Identify which cell holds the provided text, then report its (X, Y) central coordinate. 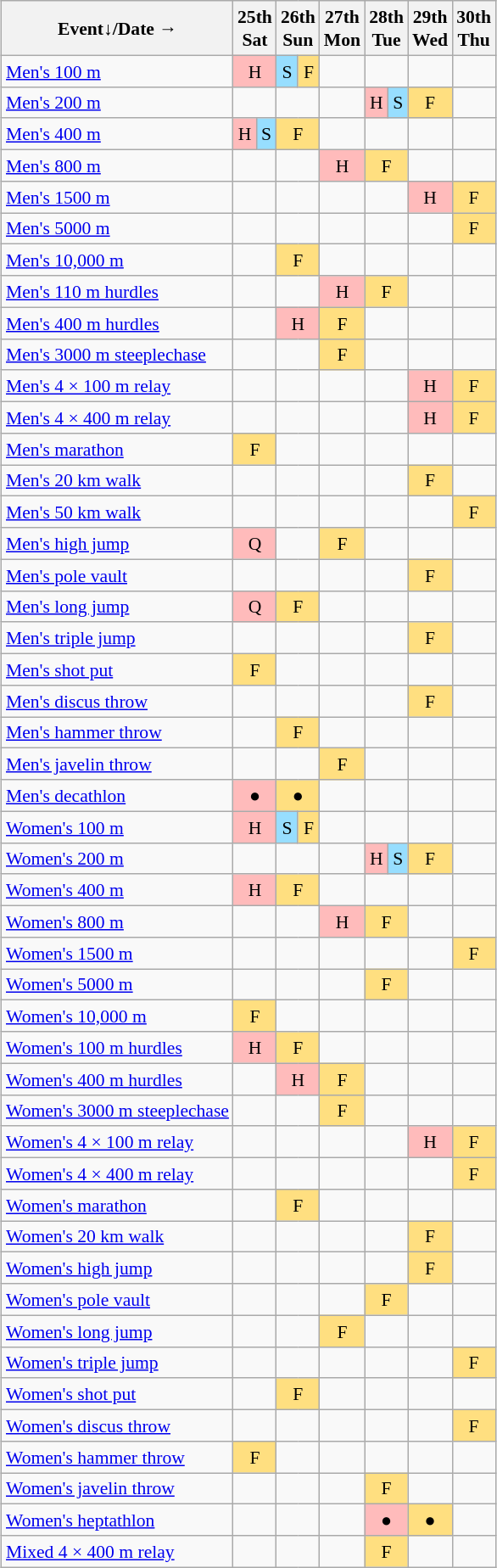
Women's heptathlon (117, 1520)
Event↓/Date → (117, 28)
Men's high jump (117, 543)
Men's 400 m hurdles (117, 322)
Men's 110 m hurdles (117, 292)
Women's 100 m hurdles (117, 1047)
Men's hammer throw (117, 731)
Men's 4 × 100 m relay (117, 385)
Men's marathon (117, 448)
Women's 4 × 400 m relay (117, 1173)
Men's decathlon (117, 796)
Men's 5000 m (117, 227)
30thThu (473, 28)
Women's hammer throw (117, 1456)
Men's javelin throw (117, 764)
Mixed 4 × 400 m relay (117, 1551)
Women's 100 m (117, 826)
Women's 200 m (117, 859)
28thTue (387, 28)
Men's discus throw (117, 701)
Women's discus throw (117, 1425)
Men's shot put (117, 669)
Women's 5000 m (117, 984)
Women's 1500 m (117, 952)
Men's 4 × 400 m relay (117, 417)
Women's marathon (117, 1205)
Men's 20 km walk (117, 480)
Women's 3000 m steeplechase (117, 1110)
Men's 50 km walk (117, 512)
Women's 4 × 100 m relay (117, 1142)
29thWed (430, 28)
Men's 1500 m (117, 197)
Women's 10,000 m (117, 1016)
Men's 800 m (117, 165)
Men's long jump (117, 606)
Men's triple jump (117, 638)
27thMon (343, 28)
Women's pole vault (117, 1300)
26thSun (299, 28)
Women's triple jump (117, 1363)
Men's 400 m (117, 134)
Women's long jump (117, 1330)
Women's high jump (117, 1268)
Women's shot put (117, 1393)
Men's 10,000 m (117, 260)
Women's javelin throw (117, 1488)
Men's 200 m (117, 102)
25thSat (254, 28)
Men's pole vault (117, 575)
Women's 20 km walk (117, 1235)
Men's 3000 m steeplechase (117, 355)
Men's 100 m (117, 71)
Women's 400 m (117, 889)
Women's 400 m hurdles (117, 1079)
Women's 800 m (117, 921)
